For the text-containing cell, return its midpoint in [x, y] coordinate format. 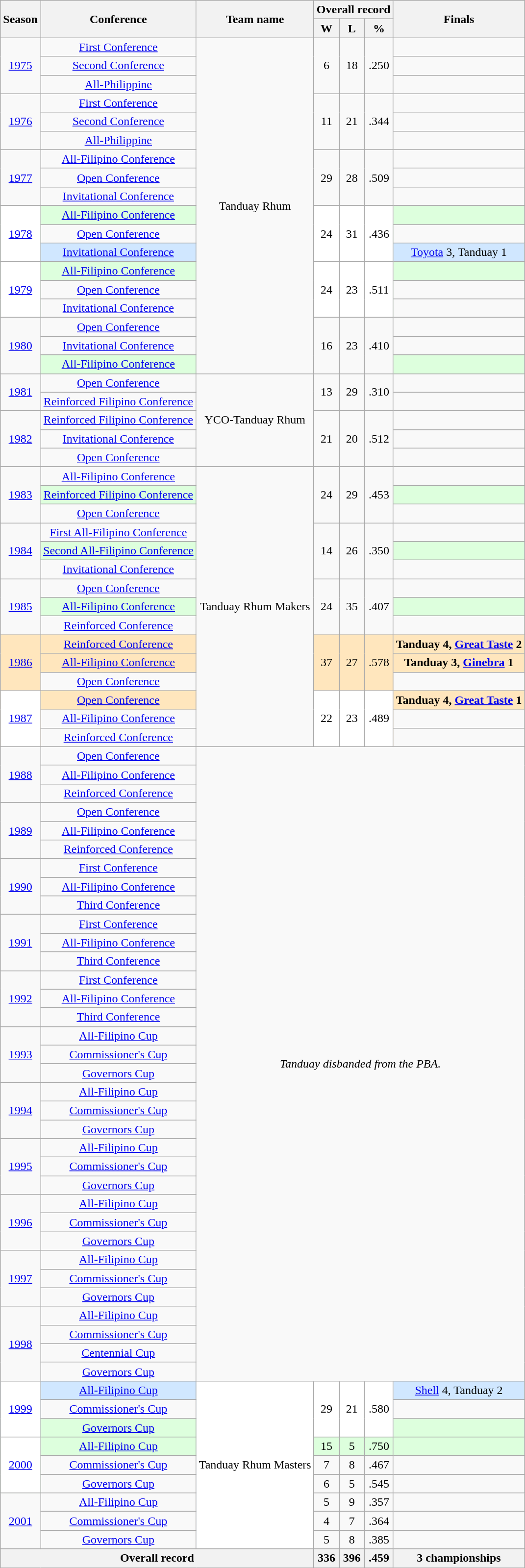
W [326, 28]
1999 [21, 1409]
Shell 4, Tanduay 2 [459, 1390]
3 championships [459, 1558]
.407 [379, 607]
1982 [21, 439]
Tanduay Rhum Makers [255, 607]
.350 [379, 550]
Tanduay Rhum [255, 206]
1979 [21, 290]
.578 [379, 663]
35 [352, 607]
.385 [379, 1540]
.310 [379, 392]
Team name [255, 19]
1985 [21, 607]
9 [352, 1502]
1981 [21, 392]
Tanduay 4, Great Taste 2 [459, 644]
336 [326, 1558]
1993 [21, 1054]
4 [326, 1521]
1984 [21, 550]
.357 [379, 1502]
Tanduay 3, Ginebra 1 [459, 663]
.509 [379, 177]
.467 [379, 1465]
37 [326, 663]
Tanduay Rhum Masters [255, 1465]
26 [352, 550]
Finals [459, 19]
.410 [379, 346]
Centennial Cup [118, 1353]
.545 [379, 1484]
First All-Filipino Conference [118, 532]
396 [352, 1558]
1997 [21, 1278]
1986 [21, 663]
Season [21, 19]
.750 [379, 1446]
1988 [21, 774]
1996 [21, 1222]
16 [326, 346]
.580 [379, 1409]
1977 [21, 177]
1994 [21, 1110]
% [379, 28]
YCO-Tanduay Rhum [255, 420]
1991 [21, 943]
18 [352, 66]
15 [326, 1446]
Conference [118, 19]
.436 [379, 233]
Toyota 3, Tanduay 1 [459, 252]
14 [326, 550]
1989 [21, 830]
Tanduay 4, Great Taste 1 [459, 700]
1976 [21, 122]
28 [352, 177]
1978 [21, 233]
27 [352, 663]
1983 [21, 495]
.489 [379, 719]
13 [326, 392]
2001 [21, 1521]
Second All-Filipino Conference [118, 551]
1980 [21, 346]
.511 [379, 290]
.344 [379, 122]
1975 [21, 66]
.250 [379, 66]
1990 [21, 887]
2000 [21, 1465]
11 [326, 122]
31 [352, 233]
22 [326, 719]
.453 [379, 495]
.512 [379, 439]
1992 [21, 998]
1987 [21, 719]
1995 [21, 1167]
L [352, 28]
.364 [379, 1521]
1998 [21, 1344]
20 [352, 439]
.459 [379, 1558]
Tanduay disbanded from the PBA. [360, 1064]
